Identify which cell holds the provided text, then report its (X, Y) central coordinate. 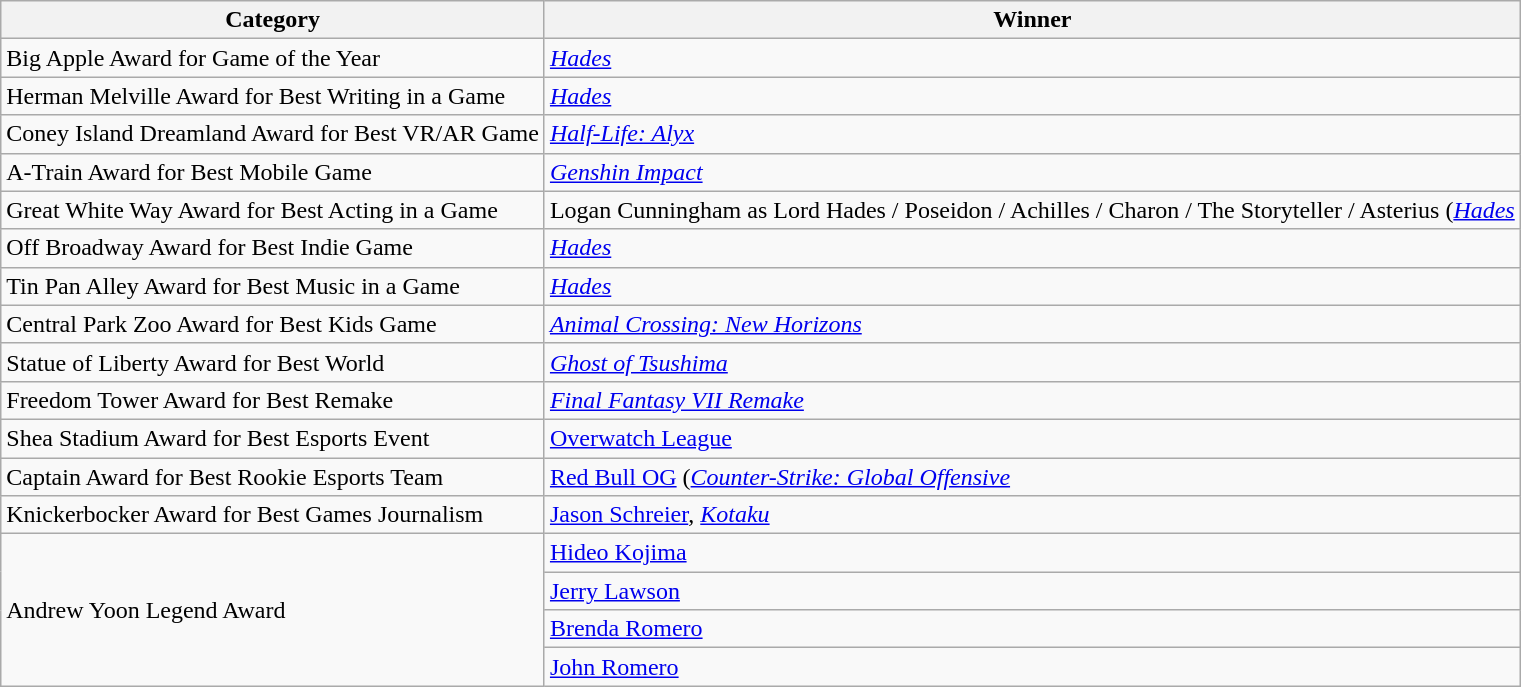
Logan Cunningham as Lord Hades / Poseidon / Achilles / Charon / The Storyteller / Asterius (Hades (1032, 210)
Off Broadway Award for Best Indie Game (273, 248)
Captain Award for Best Rookie Esports Team (273, 477)
Freedom Tower Award for Best Remake (273, 400)
Herman Melville Award for Best Writing in a Game (273, 96)
Red Bull OG (Counter-Strike: Global Offensive (1032, 477)
Coney Island Dreamland Award for Best VR/AR Game (273, 134)
Brenda Romero (1032, 629)
Jerry Lawson (1032, 591)
Final Fantasy VII Remake (1032, 400)
Ghost of Tsushima (1032, 362)
Genshin Impact (1032, 172)
Andrew Yoon Legend Award (273, 610)
Half-Life: Alyx (1032, 134)
Jason Schreier, Kotaku (1032, 515)
Statue of Liberty Award for Best World (273, 362)
A-Train Award for Best Mobile Game (273, 172)
Great White Way Award for Best Acting in a Game (273, 210)
Big Apple Award for Game of the Year (273, 58)
Category (273, 20)
Overwatch League (1032, 438)
Tin Pan Alley Award for Best Music in a Game (273, 286)
Knickerbocker Award for Best Games Journalism (273, 515)
Winner (1032, 20)
Central Park Zoo Award for Best Kids Game (273, 324)
Hideo Kojima (1032, 553)
John Romero (1032, 667)
Shea Stadium Award for Best Esports Event (273, 438)
Animal Crossing: New Horizons (1032, 324)
